Detect which cell encompasses the target text, then output its (X, Y) center coordinate. 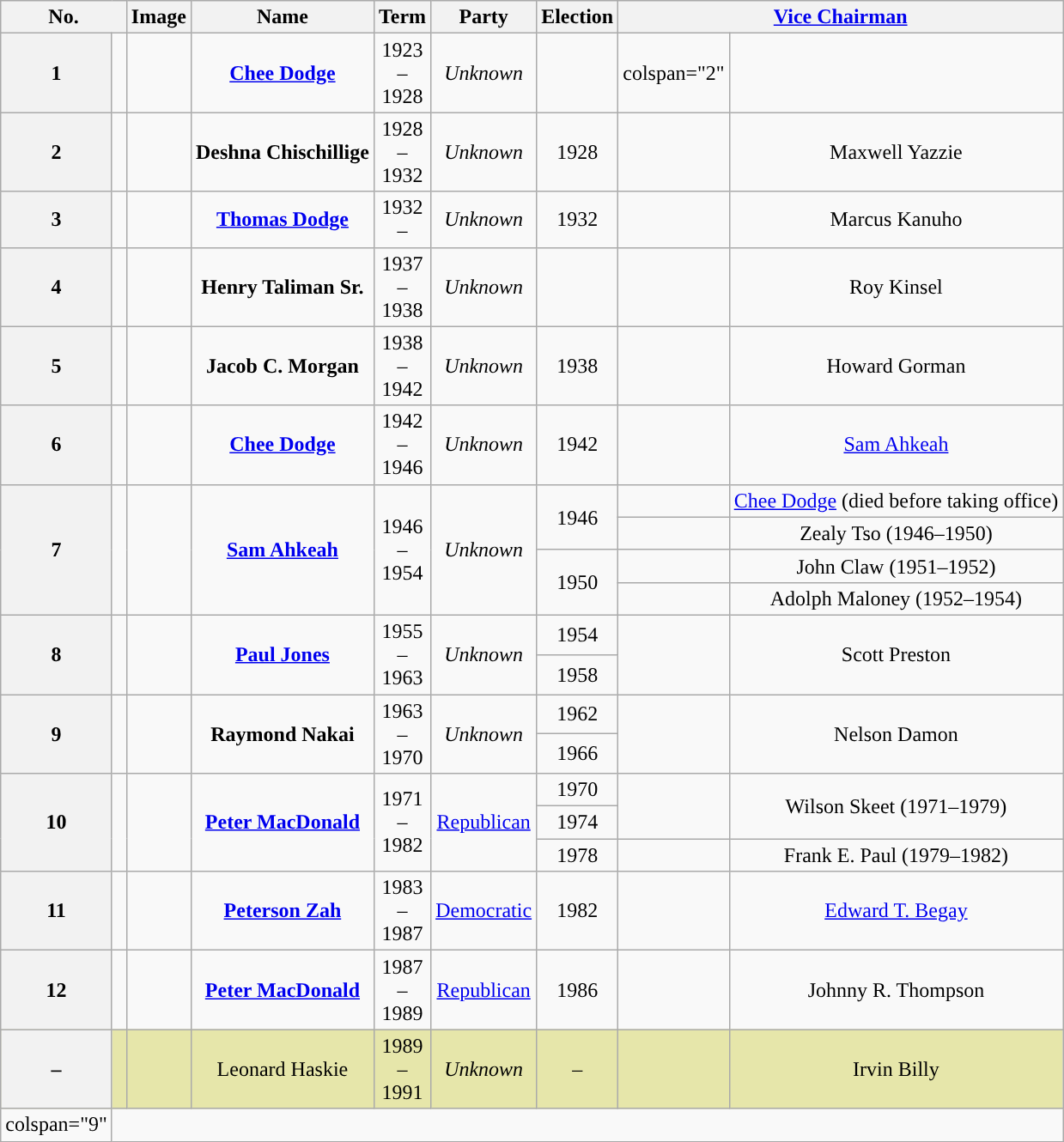
11 (57, 911)
1971–1982 (402, 823)
1938 (577, 366)
Wilson Skeet (1971–1979) (896, 806)
1 (57, 73)
colspan="2" (674, 73)
Marcus Kanuho (896, 220)
Adolph Maloney (1952–1954) (896, 598)
John Claw (1951–1952) (896, 566)
1932 (577, 220)
Deshna Chischillige (282, 152)
1955–1963 (402, 654)
2 (57, 152)
Howard Gorman (896, 366)
1946–1954 (402, 550)
1989–1991 (402, 1069)
Nelson Damon (896, 733)
1963–1970 (402, 733)
1937–1938 (402, 287)
7 (57, 550)
1946 (577, 517)
Maxwell Yazzie (896, 152)
1966 (577, 754)
Image (158, 17)
Roy Kinsel (896, 287)
1923–1928 (402, 73)
Name (282, 17)
9 (57, 733)
Thomas Dodge (282, 220)
1983–1987 (402, 911)
1932– (402, 220)
Edward T. Begay (896, 911)
Party (484, 17)
Term (402, 17)
5 (57, 366)
1928 (577, 152)
8 (57, 654)
Leonard Haskie (282, 1069)
1986 (577, 990)
1950 (577, 582)
1958 (577, 674)
Johnny R. Thompson (896, 990)
Vice Chairman (841, 17)
4 (57, 287)
1954 (577, 635)
Frank E. Paul (1979–1982) (896, 855)
1982 (577, 911)
Election (577, 17)
1987–1989 (402, 990)
1938–1942 (402, 366)
1942–1946 (402, 445)
Jacob C. Morgan (282, 366)
Paul Jones (282, 654)
12 (57, 990)
Democratic (484, 911)
Henry Taliman Sr. (282, 287)
Raymond Nakai (282, 733)
No. (64, 17)
1928–1932 (402, 152)
Peterson Zah (282, 911)
Zealy Tso (1946–1950) (896, 533)
1942 (577, 445)
Irvin Billy (896, 1069)
1970 (577, 790)
colspan="9" (57, 1125)
Scott Preston (896, 654)
10 (57, 823)
1978 (577, 855)
Chee Dodge (died before taking office) (896, 501)
6 (57, 445)
1974 (577, 823)
1962 (577, 714)
3 (57, 220)
